Return the [x, y] coordinate for the center point of the cell that contains the specified text.  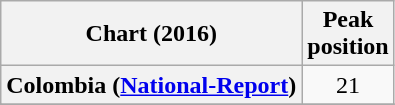
Chart (2016) [152, 34]
Peakposition [348, 34]
21 [348, 85]
Colombia (National-Report) [152, 85]
